Search for the cell housing the specified text and yield its (X, Y) center coordinate. 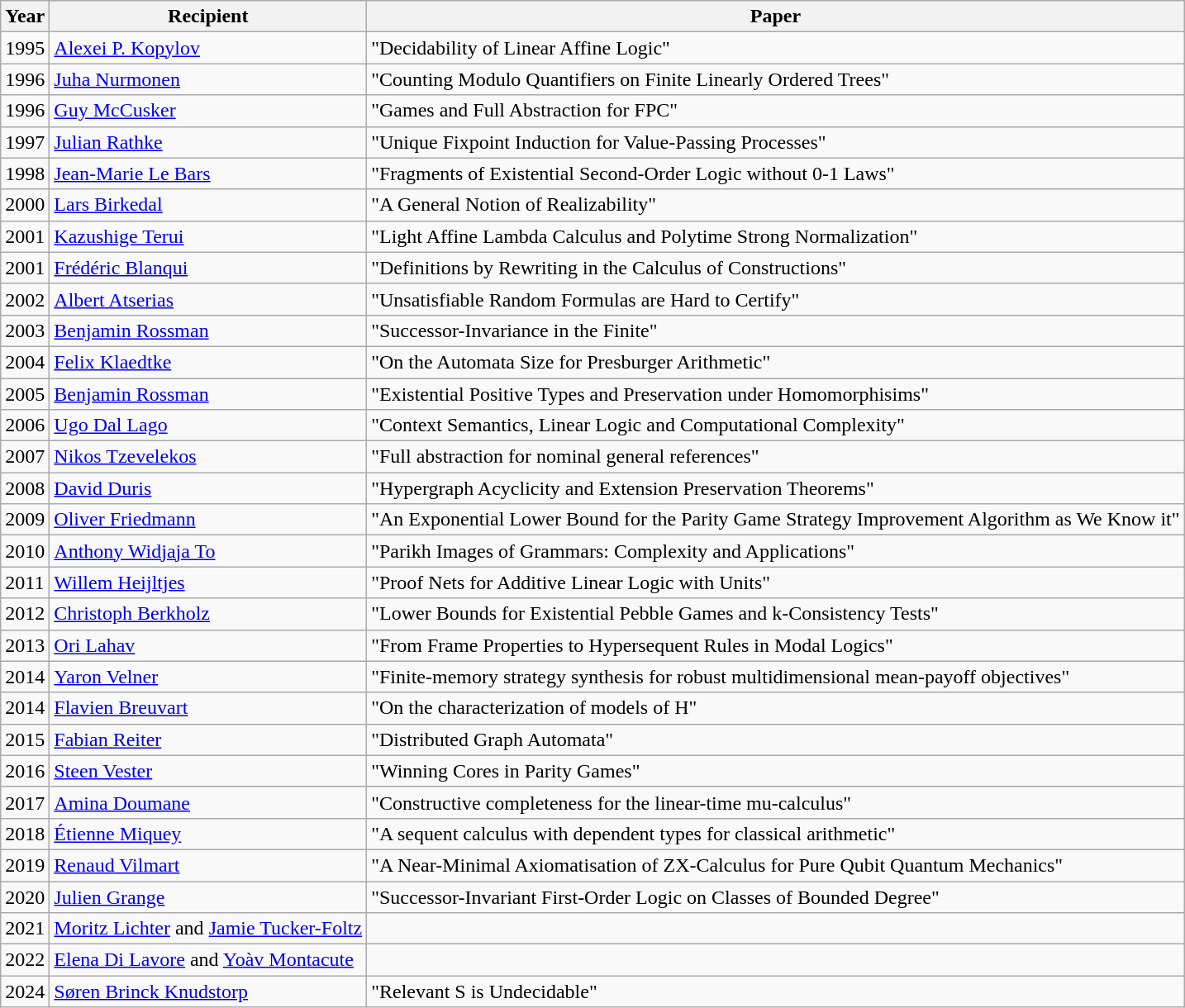
Julien Grange (208, 896)
"On the characterization of models of H" (775, 708)
"Context Semantics, Linear Logic and Computational Complexity" (775, 426)
Fabian Reiter (208, 739)
"Winning Cores in Parity Games" (775, 771)
2019 (25, 865)
2007 (25, 457)
Recipient (208, 17)
Felix Klaedtke (208, 362)
"A General Notion of Realizability" (775, 205)
2012 (25, 614)
"Fragments of Existential Second-Order Logic without 0-1 Laws" (775, 174)
2015 (25, 739)
Elena Di Lavore and Yoàv Montacute (208, 960)
"Successor-Invariant First-Order Logic on Classes of Bounded Degree" (775, 896)
Frédéric Blanqui (208, 268)
Ori Lahav (208, 645)
1998 (25, 174)
2020 (25, 896)
2002 (25, 299)
"From Frame Properties to Hypersequent Rules in Modal Logics" (775, 645)
"A sequent calculus with dependent types for classical arithmetic" (775, 834)
Paper (775, 17)
"An Exponential Lower Bound for the Parity Game Strategy Improvement Algorithm as We Know it" (775, 520)
"A Near-Minimal Axiomatisation of ZX-Calculus for Pure Qubit Quantum Mechanics" (775, 865)
Willem Heijltjes (208, 582)
Søren Brinck Knudstorp (208, 991)
Flavien Breuvart (208, 708)
"Unsatisfiable Random Formulas are Hard to Certify" (775, 299)
Étienne Miquey (208, 834)
"Hypergraph Acyclicity and Extension Preservation Theorems" (775, 488)
David Duris (208, 488)
2009 (25, 520)
Nikos Tzevelekos (208, 457)
Ugo Dal Lago (208, 426)
2021 (25, 929)
"Parikh Images of Grammars: Complexity and Applications" (775, 551)
"Decidability of Linear Affine Logic" (775, 48)
"Games and Full Abstraction for FPC" (775, 111)
Guy McCusker (208, 111)
"Existential Positive Types and Preservation under Homomorphisims" (775, 394)
1997 (25, 142)
"Finite-memory strategy synthesis for robust multidimensional mean-payoff objectives" (775, 677)
Christoph Berkholz (208, 614)
Albert Atserias (208, 299)
Juha Nurmonen (208, 79)
Year (25, 17)
2017 (25, 802)
"Light Affine Lambda Calculus and Polytime Strong Normalization" (775, 236)
2010 (25, 551)
Renaud Vilmart (208, 865)
2008 (25, 488)
2022 (25, 960)
"Full abstraction for nominal general references" (775, 457)
2003 (25, 330)
Lars Birkedal (208, 205)
"Constructive completeness for the linear-time mu-calculus" (775, 802)
Steen Vester (208, 771)
2005 (25, 394)
2000 (25, 205)
2016 (25, 771)
Oliver Friedmann (208, 520)
"Successor-Invariance in the Finite" (775, 330)
"Definitions by Rewriting in the Calculus of Constructions" (775, 268)
2024 (25, 991)
Amina Doumane (208, 802)
"On the Automata Size for Presburger Arithmetic" (775, 362)
2018 (25, 834)
Julian Rathke (208, 142)
"Unique Fixpoint Induction for Value-Passing Processes" (775, 142)
"Counting Modulo Quantifiers on Finite Linearly Ordered Trees" (775, 79)
2013 (25, 645)
2011 (25, 582)
"Lower Bounds for Existential Pebble Games and k-Consistency Tests" (775, 614)
2006 (25, 426)
Yaron Velner (208, 677)
Alexei P. Kopylov (208, 48)
Anthony Widjaja To (208, 551)
"Distributed Graph Automata" (775, 739)
"Proof Nets for Additive Linear Logic with Units" (775, 582)
2004 (25, 362)
Jean-Marie Le Bars (208, 174)
"Relevant S is Undecidable" (775, 991)
Kazushige Terui (208, 236)
Moritz Lichter and Jamie Tucker-Foltz (208, 929)
1995 (25, 48)
